Extract the (X, Y) coordinate from the center of the cell holding the provided text.  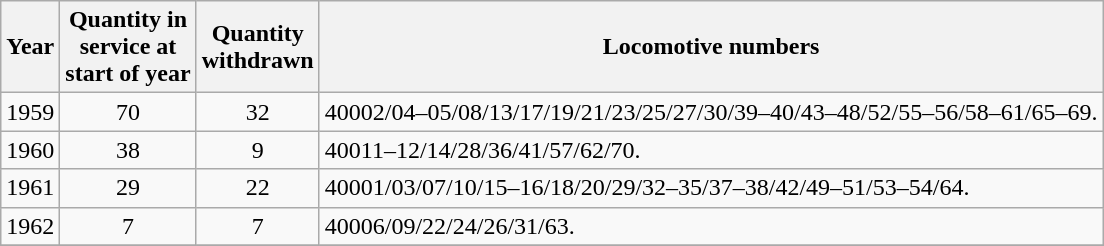
29 (128, 188)
Locomotive numbers (711, 47)
32 (258, 112)
40011–12/14/28/36/41/57/62/70. (711, 150)
1961 (30, 188)
40006/09/22/24/26/31/63. (711, 226)
Year (30, 47)
38 (128, 150)
40001/03/07/10/15–16/18/20/29/32–35/37–38/42/49–51/53–54/64. (711, 188)
Quantitywithdrawn (258, 47)
1959 (30, 112)
9 (258, 150)
40002/04–05/08/13/17/19/21/23/25/27/30/39–40/43–48/52/55–56/58–61/65–69. (711, 112)
1960 (30, 150)
22 (258, 188)
70 (128, 112)
Quantity inservice atstart of year (128, 47)
1962 (30, 226)
